Return the (x, y) coordinate for the center point of the cell that contains the specified text.  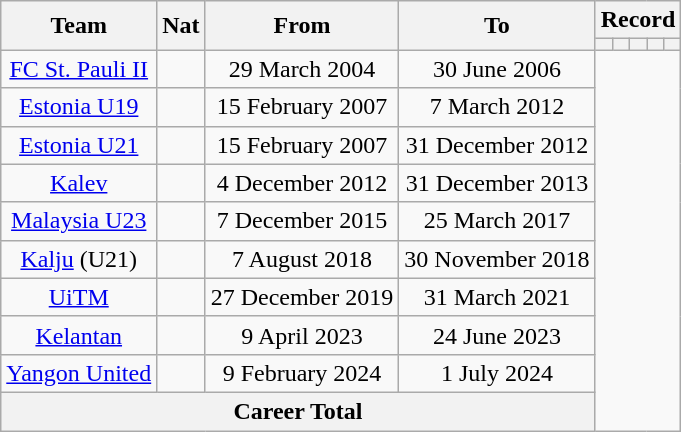
Kalev (79, 183)
30 June 2006 (497, 69)
25 March 2017 (497, 221)
31 December 2013 (497, 183)
31 December 2012 (497, 145)
Career Total (298, 411)
27 December 2019 (302, 297)
Kalju (U21) (79, 259)
FC St. Pauli II (79, 69)
31 March 2021 (497, 297)
Nat (181, 26)
Estonia U19 (79, 107)
Kelantan (79, 335)
7 March 2012 (497, 107)
Malaysia U23 (79, 221)
1 July 2024 (497, 373)
Yangon United (79, 373)
4 December 2012 (302, 183)
Estonia U21 (79, 145)
9 April 2023 (302, 335)
7 December 2015 (302, 221)
UiTM (79, 297)
30 November 2018 (497, 259)
To (497, 26)
9 February 2024 (302, 373)
Record (638, 20)
29 March 2004 (302, 69)
7 August 2018 (302, 259)
Team (79, 26)
24 June 2023 (497, 335)
From (302, 26)
